For the text-containing cell, return its midpoint in (X, Y) coordinate format. 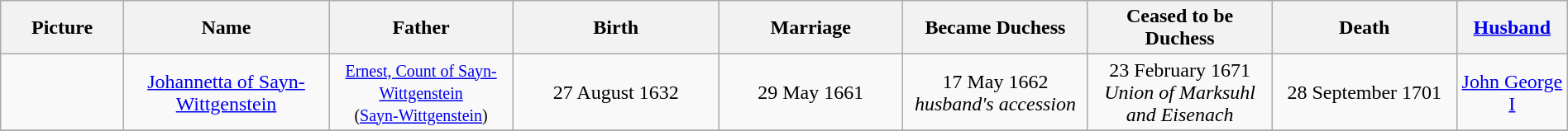
Became Duchess (996, 28)
29 May 1661 (810, 92)
Death (1365, 28)
Ernest, Count of Sayn-Wittgenstein(Sayn-Wittgenstein) (422, 92)
Father (422, 28)
Picture (63, 28)
John George I (1512, 92)
Marriage (810, 28)
28 September 1701 (1365, 92)
Johannetta of Sayn-Wittgenstein (227, 92)
Birth (616, 28)
23 February 1671Union of Marksuhl and Eisenach (1179, 92)
17 May 1662 husband's accession (996, 92)
Name (227, 28)
27 August 1632 (616, 92)
Husband (1512, 28)
Ceased to be Duchess (1179, 28)
